Search for the cell housing the specified text and yield its (x, y) center coordinate. 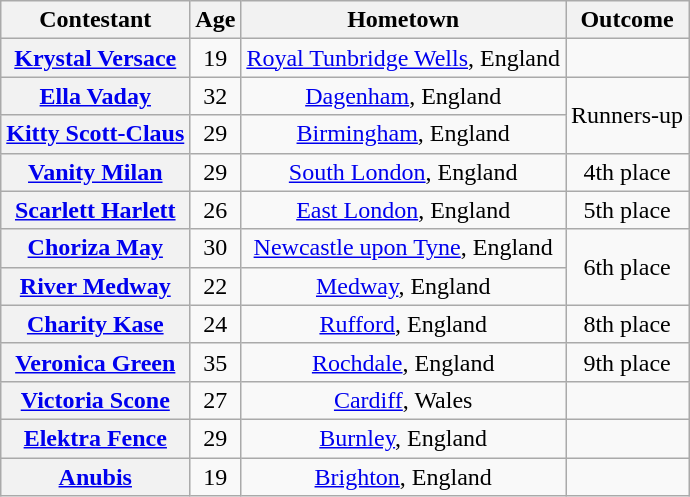
24 (216, 324)
Royal Tunbridge Wells, England (404, 58)
Anubis (96, 477)
Contestant (96, 20)
6th place (628, 267)
Krystal Versace (96, 58)
Runners-up (628, 115)
Cardiff, Wales (404, 400)
Veronica Green (96, 362)
River Medway (96, 286)
Rufford, England (404, 324)
27 (216, 400)
Ella Vaday (96, 96)
Rochdale, England (404, 362)
South London, England (404, 172)
Victoria Scone (96, 400)
Brighton, England (404, 477)
Choriza May (96, 248)
26 (216, 210)
Dagenham, England (404, 96)
Kitty Scott-Claus (96, 134)
Outcome (628, 20)
Medway, England (404, 286)
Newcastle upon Tyne, England (404, 248)
Hometown (404, 20)
22 (216, 286)
Birmingham, England (404, 134)
Age (216, 20)
4th place (628, 172)
Charity Kase (96, 324)
Scarlett Harlett (96, 210)
8th place (628, 324)
32 (216, 96)
Vanity Milan (96, 172)
9th place (628, 362)
5th place (628, 210)
Elektra Fence (96, 438)
East London, England (404, 210)
35 (216, 362)
30 (216, 248)
Burnley, England (404, 438)
